Return the [X, Y] coordinate for the center point of the cell that contains the specified text.  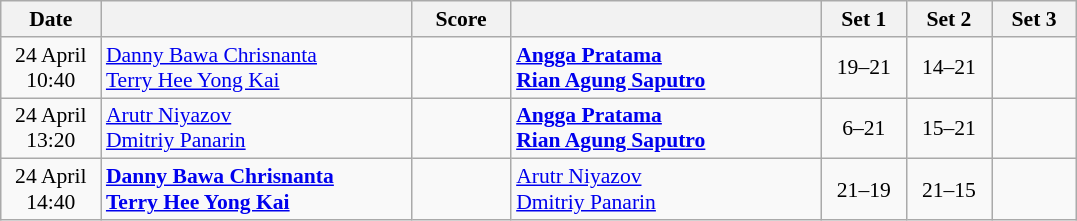
24 April 10:40 [51, 68]
Score [461, 19]
Set 1 [864, 19]
21–15 [948, 190]
19–21 [864, 68]
15–21 [948, 128]
6–21 [864, 128]
Date [51, 19]
14–21 [948, 68]
Set 2 [948, 19]
Set 3 [1034, 19]
24 April 13:20 [51, 128]
21–19 [864, 190]
24 April 14:40 [51, 190]
